Extract the (X, Y) coordinate from the center of the cell holding the provided text.  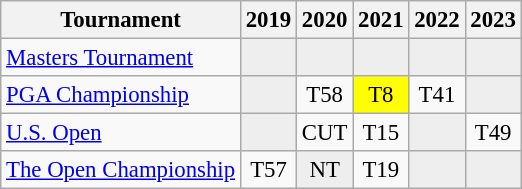
PGA Championship (121, 95)
U.S. Open (121, 133)
The Open Championship (121, 170)
Masters Tournament (121, 58)
T49 (493, 133)
CUT (325, 133)
Tournament (121, 20)
T19 (381, 170)
T57 (268, 170)
T58 (325, 95)
2022 (437, 20)
2021 (381, 20)
2020 (325, 20)
2023 (493, 20)
T15 (381, 133)
2019 (268, 20)
T8 (381, 95)
NT (325, 170)
T41 (437, 95)
